Determine the (x, y) coordinate at the center of the cell enclosing the given text.  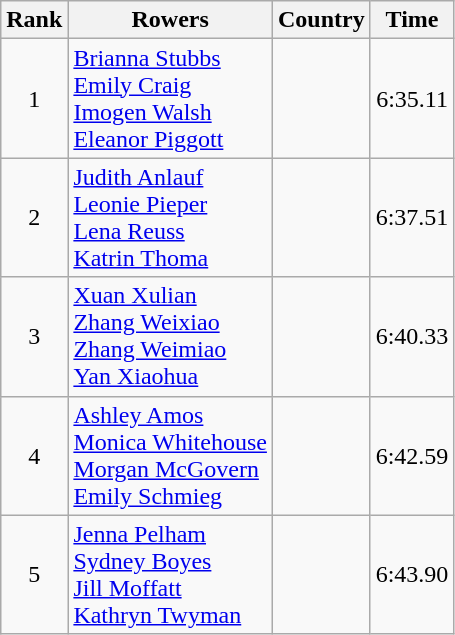
Brianna StubbsEmily CraigImogen WalshEleanor Piggott (170, 98)
Rowers (170, 20)
Time (412, 20)
6:43.90 (412, 574)
6:40.33 (412, 336)
1 (34, 98)
6:37.51 (412, 218)
6:35.11 (412, 98)
Ashley AmosMonica WhitehouseMorgan McGovernEmily Schmieg (170, 456)
Country (321, 20)
5 (34, 574)
2 (34, 218)
6:42.59 (412, 456)
Judith AnlaufLeonie PieperLena ReussKatrin Thoma (170, 218)
Jenna PelhamSydney BoyesJill MoffattKathryn Twyman (170, 574)
4 (34, 456)
3 (34, 336)
Rank (34, 20)
Xuan XulianZhang WeixiaoZhang WeimiaoYan Xiaohua (170, 336)
